Locate the cell with the specified text and output its (x, y) center coordinate. 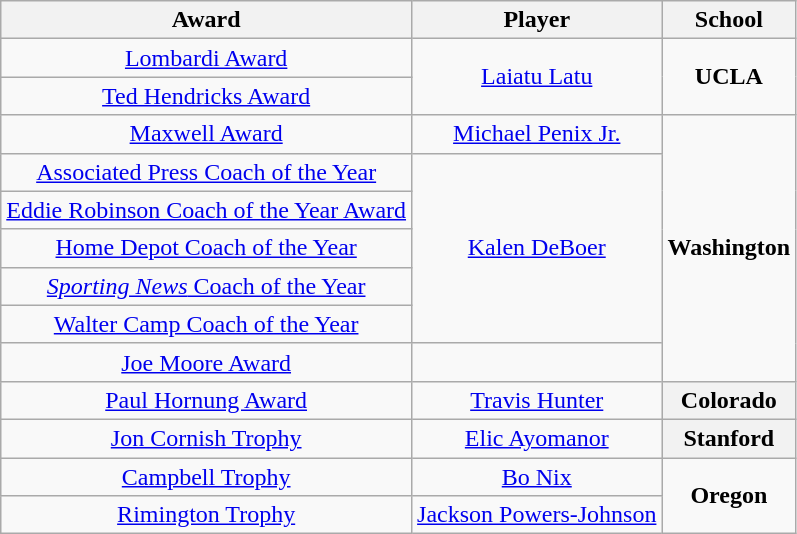
UCLA (729, 77)
Maxwell Award (206, 134)
Ted Hendricks Award (206, 96)
Oregon (729, 496)
Player (537, 20)
Jackson Powers-Johnson (537, 515)
Washington (729, 248)
Stanford (729, 438)
Elic Ayomanor (537, 438)
Joe Moore Award (206, 362)
School (729, 20)
Lombardi Award (206, 58)
Walter Camp Coach of the Year (206, 324)
Bo Nix (537, 477)
Associated Press Coach of the Year (206, 172)
Laiatu Latu (537, 77)
Campbell Trophy (206, 477)
Paul Hornung Award (206, 400)
Award (206, 20)
Kalen DeBoer (537, 248)
Jon Cornish Trophy (206, 438)
Colorado (729, 400)
Home Depot Coach of the Year (206, 248)
Sporting News Coach of the Year (206, 286)
Rimington Trophy (206, 515)
Michael Penix Jr. (537, 134)
Travis Hunter (537, 400)
Eddie Robinson Coach of the Year Award (206, 210)
